Scan for the cell matching the given text and deliver its [x, y] coordinate at center. 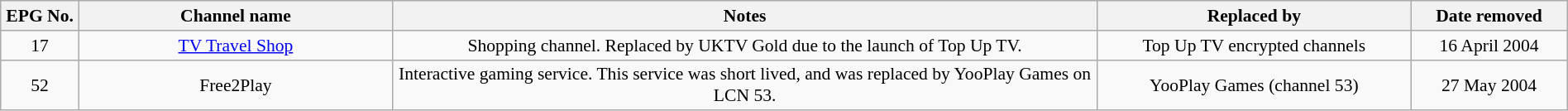
Replaced by [1254, 16]
Channel name [235, 16]
17 [40, 46]
EPG No. [40, 16]
Top Up TV encrypted channels [1254, 46]
52 [40, 84]
16 April 2004 [1489, 46]
Free2Play [235, 84]
27 May 2004 [1489, 84]
YooPlay Games (channel 53) [1254, 84]
Shopping channel. Replaced by UKTV Gold due to the launch of Top Up TV. [744, 46]
Date removed [1489, 16]
Notes [744, 16]
Interactive gaming service. This service was short lived, and was replaced by YooPlay Games on LCN 53. [744, 84]
TV Travel Shop [235, 46]
